Capture the cell that displays the provided text and extract its (x, y) central coordinate. 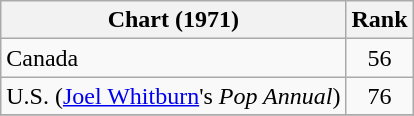
Canada (174, 58)
76 (380, 96)
Rank (380, 20)
Chart (1971) (174, 20)
U.S. (Joel Whitburn's Pop Annual) (174, 96)
56 (380, 58)
